Locate the cell with the specified text and output its (X, Y) center coordinate. 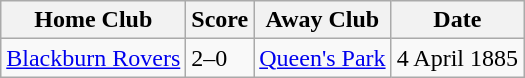
Away Club (322, 20)
Queen's Park (322, 58)
Score (220, 20)
Date (457, 20)
Blackburn Rovers (94, 58)
4 April 1885 (457, 58)
2–0 (220, 58)
Home Club (94, 20)
